Return (X, Y) of the center of cell containing provided text 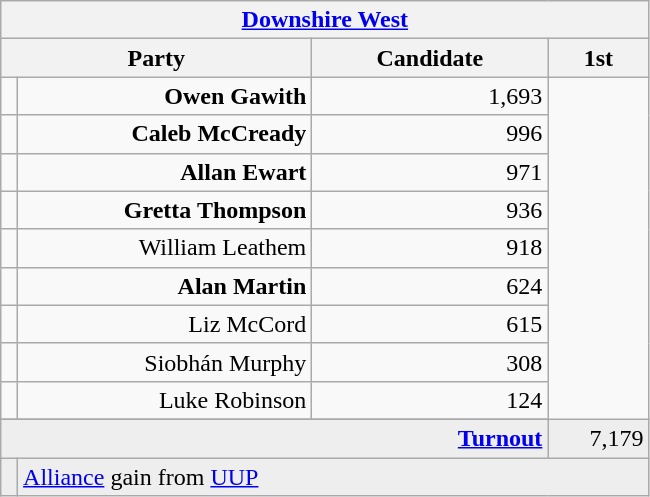
Siobhán Murphy (165, 362)
Candidate (430, 58)
Allan Ewart (165, 172)
1,693 (430, 96)
7,179 (598, 438)
Liz McCord (165, 324)
Downshire West (325, 20)
William Leathem (165, 248)
308 (430, 362)
Owen Gawith (165, 96)
936 (430, 210)
124 (430, 400)
996 (430, 134)
971 (430, 172)
Turnout (274, 438)
Party (156, 58)
615 (430, 324)
Alliance gain from UUP (334, 477)
1st (598, 58)
918 (430, 248)
Caleb McCready (165, 134)
Alan Martin (165, 286)
Gretta Thompson (165, 210)
Luke Robinson (165, 400)
624 (430, 286)
